Search for the cell housing the specified text and yield its [x, y] center coordinate. 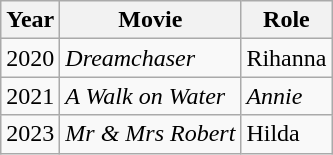
Mr & Mrs Robert [150, 134]
Dreamchaser [150, 58]
Hilda [286, 134]
Year [30, 20]
Rihanna [286, 58]
Role [286, 20]
Movie [150, 20]
A Walk on Water [150, 96]
2023 [30, 134]
2021 [30, 96]
2020 [30, 58]
Annie [286, 96]
